Capture the cell that displays the provided text and extract its [X, Y] central coordinate. 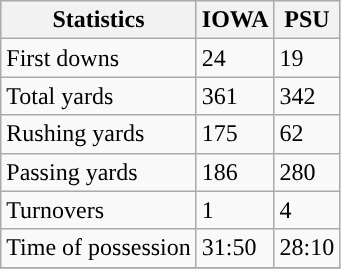
361 [235, 96]
Time of possession [99, 248]
175 [235, 134]
4 [307, 210]
62 [307, 134]
186 [235, 172]
19 [307, 58]
342 [307, 96]
1 [235, 210]
31:50 [235, 248]
PSU [307, 20]
Rushing yards [99, 134]
Total yards [99, 96]
First downs [99, 58]
28:10 [307, 248]
24 [235, 58]
Passing yards [99, 172]
IOWA [235, 20]
Turnovers [99, 210]
280 [307, 172]
Statistics [99, 20]
